Scan for the cell matching the given text and deliver its (x, y) coordinate at center. 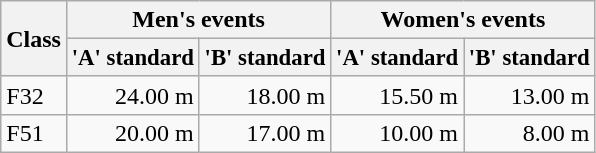
F32 (34, 95)
Men's events (198, 20)
13.00 m (530, 95)
20.00 m (132, 133)
F51 (34, 133)
Women's events (463, 20)
8.00 m (530, 133)
Class (34, 39)
17.00 m (265, 133)
15.50 m (398, 95)
24.00 m (132, 95)
10.00 m (398, 133)
18.00 m (265, 95)
